Capture the cell that displays the provided text and extract its [x, y] central coordinate. 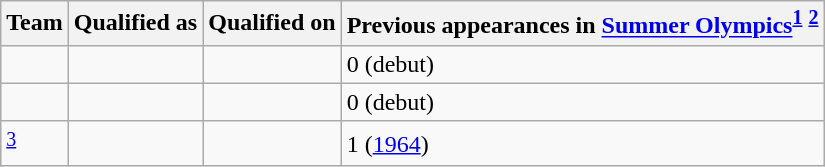
Qualified as [135, 24]
3 [35, 144]
1 (1964) [582, 144]
Team [35, 24]
Qualified on [272, 24]
Previous appearances in Summer Olympics1 2 [582, 24]
